For the text-containing cell, return its midpoint in [X, Y] coordinate format. 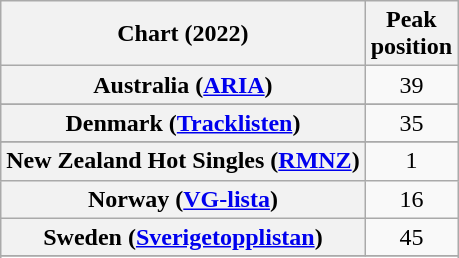
Sweden (Sverigetopplistan) [183, 237]
Norway (VG-lista) [183, 199]
Denmark (Tracklisten) [183, 123]
Peakposition [411, 34]
45 [411, 237]
New Zealand Hot Singles (RMNZ) [183, 161]
35 [411, 123]
1 [411, 161]
Chart (2022) [183, 34]
16 [411, 199]
39 [411, 85]
Australia (ARIA) [183, 85]
